Scan for the cell matching the given text and deliver its (x, y) coordinate at center. 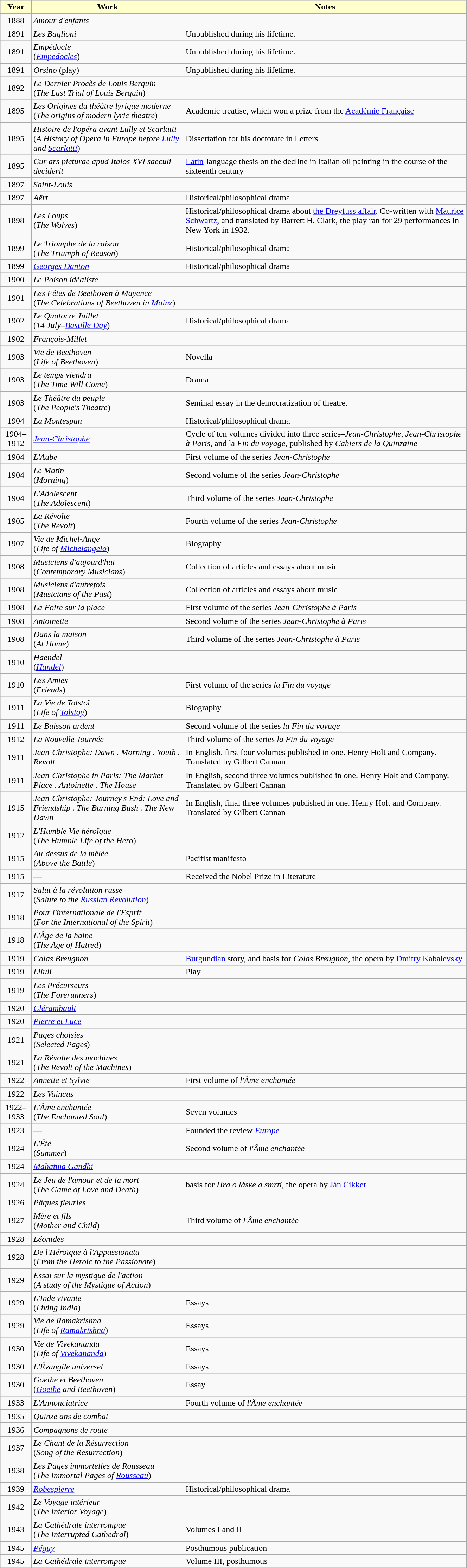
1935 (16, 1416)
Péguy (108, 1548)
Le Chant de la Résurrection(Song of the Resurrection) (108, 1447)
Cur ars picturae apud Italos XVI saeculi deciderit (108, 166)
1942 (16, 1507)
Novella (325, 357)
Histoire de l'opéra avant Lully et Scarlatti(A History of Opera in Europe before Lully and Scarlatti) (108, 138)
La Nouvelle Journée (108, 739)
Saint-Louis (108, 184)
1926 (16, 1203)
Les Fêtes de Beethoven à Mayence(The Celebrations of Beethoven in Mainz) (108, 298)
In English, first four volumes published in one. Henry Holt and Company. Translated by Gilbert Cannan (325, 757)
Quinze ans de combat (108, 1416)
Pierre et Luce (108, 1021)
Salut à la révolution russe(Salute to the Russian Revolution) (108, 894)
Seven volumes (325, 1112)
Received the Nobel Prize in Literature (325, 876)
Jean-Christophe in Paris: The Market Place . Antoinette . The House (108, 780)
1900 (16, 280)
La Vie de Tolstoï(Life of Tolstoy) (108, 708)
La Foire sur la place (108, 608)
Vie de Vivekananda(Life of Vivekananda) (108, 1348)
Vie de Michel-Ange(Life of Michelangelo) (108, 543)
Year (16, 7)
Latin-language thesis on the decline in Italian oil painting in the course of the sixteenth century (325, 166)
Le Voyage intérieur(The Interior Voyage) (108, 1507)
Notes (325, 7)
First volume of l'Âme enchantée (325, 1080)
L'Âge de la haine(The Age of Hatred) (108, 941)
Fourth volume of the series Jean-Christophe (325, 521)
Les Vaincus (108, 1094)
Pacifist manifesto (325, 858)
De l'Héroïque à l'Appassionata(From the Heroic to the Passionate) (108, 1257)
Jean-Christophe: Dawn . Morning . Youth . Revolt (108, 757)
Amour d'enfants (108, 20)
Cycle of ten volumes divided into three series–Jean-Christophe, Jean-Christophe à Paris, and la Fin du voyage, published by Cahiers de la Quinzaine (325, 439)
Dissertation for his doctorate in Letters (325, 138)
First volume of the series Jean-Christophe (325, 457)
Colas Breugnon (108, 959)
Second volume of the series Jean-Christophe (325, 475)
Work (108, 7)
La Cathédrale interrompue (108, 1561)
Le Poison idéaliste (108, 280)
Vie de Beethoven (Life of Beethoven) (108, 357)
Aërt (108, 198)
Pour l'internationale de l'Esprit(For the International of the Spirit) (108, 917)
La Cathédrale interrompue(The Interrupted Cathedral) (108, 1530)
Essay (325, 1385)
L'Inde vivante(Living India) (108, 1303)
L'Adolescent(The Adolescent) (108, 498)
Georges Danton (108, 266)
Fourth volume of l'Âme enchantée (325, 1403)
Le Triomphe de la raison(The Triumph of Reason) (108, 248)
Drama (325, 380)
Léonides (108, 1239)
1888 (16, 20)
1904–1912 (16, 439)
1922–1933 (16, 1112)
1905 (16, 521)
Les Amies(Friends) (108, 685)
Third volume of the series Jean-Christophe à Paris (325, 639)
Le Théâtre du peuple(The People's Theatre) (108, 403)
Empédocle(Empedocles) (108, 52)
Robespierre (108, 1489)
Second volume of the series la Fin du voyage (325, 726)
1936 (16, 1430)
Le temps viendra(The Time Will Come) (108, 380)
Le Jeu de l'amour et de la mort(The Game of Love and Death) (108, 1185)
Burgundian story, and basis for Colas Breugnon, the opera by Dmitry Kabalevsky (325, 959)
Founded the review Europe (325, 1130)
Au-dessus de la mêlée (Above the Battle) (108, 858)
Le Dernier Procès de Louis Berquin(The Last Trial of Louis Berquin) (108, 88)
Play (325, 972)
1927 (16, 1221)
Annette et Sylvie (108, 1080)
Le Buisson ardent (108, 726)
Les Baglioni (108, 34)
François-Millet (108, 339)
Third volume of l'Âme enchantée (325, 1221)
Goethe et Beethoven(Goethe and Beethoven) (108, 1385)
1898 (16, 220)
Compagnons de route (108, 1430)
In English, second three volumes published in one. Henry Holt and Company. Translated by Gilbert Cannan (325, 780)
Clérambault (108, 1008)
Antoinette (108, 621)
L'Évangile universel (108, 1367)
Mahatma Gandhi (108, 1166)
Les Loups(The Wolves) (108, 220)
1943 (16, 1530)
Liluli (108, 972)
Le Quatorze Juillet (14 July–Bastille Day) (108, 321)
La Montespan (108, 421)
First volume of the series la Fin du voyage (325, 685)
Mère et fils(Mother and Child) (108, 1221)
In English, final three volumes published in one. Henry Holt and Company. Translated by Gilbert Cannan (325, 808)
Les Précurseurs(The Forerunners) (108, 990)
1939 (16, 1489)
La Révolte des machines(The Revolt of the Machines) (108, 1062)
1933 (16, 1403)
1923 (16, 1130)
Les Origines du théâtre lyrique moderne(The origins of modern lyric theatre) (108, 111)
1937 (16, 1447)
1907 (16, 543)
Pages choisies(Selected Pages) (108, 1040)
L'Été(Summer) (108, 1148)
First volume of the series Jean-Christophe à Paris (325, 608)
Seminal essay in the democratization of theatre. (325, 403)
1917 (16, 894)
L'Âme enchantée(The Enchanted Soul) (108, 1112)
Essai sur la mystique de l'action(A study of the Mystique of Action) (108, 1280)
1938 (16, 1471)
Dans la maison(At Home) (108, 639)
Pâques fleuries (108, 1203)
Jean-Christophe: Journey's End: Love and Friendship . The Burning Bush . The New Dawn (108, 808)
Orsino (play) (108, 70)
Vie de Ramakrishna(Life of Ramakrishna) (108, 1326)
Musiciens d'aujourd'hui(Contemporary Musicians) (108, 567)
Academic treatise, which won a prize from the Académie Française (325, 111)
Volume III, posthumous (325, 1561)
Posthumous publication (325, 1548)
L'Aube (108, 457)
Musiciens d'autrefois(Musicians of the Past) (108, 590)
L'Humble Vie héroïque(The Humble Life of the Hero) (108, 835)
L'Annonciatrice (108, 1403)
1901 (16, 298)
Le Matin(Morning) (108, 475)
La Révolte(The Revolt) (108, 521)
Third volume of the series Jean-Christophe (325, 498)
Haendel(Handel) (108, 662)
Les Pages immortelles de Rousseau(The Immortal Pages of Rousseau) (108, 1471)
Volumes I and II (325, 1530)
Jean-Christophe (108, 439)
Second volume of l'Âme enchantée (325, 1148)
Second volume of the series Jean-Christophe à Paris (325, 621)
Third volume of the series la Fin du voyage (325, 739)
basis for Hra o láske a smrti, the opera by Ján Cikker (325, 1185)
1892 (16, 88)
